Output the (x, y) coordinate of the center of the cell containing the given text.  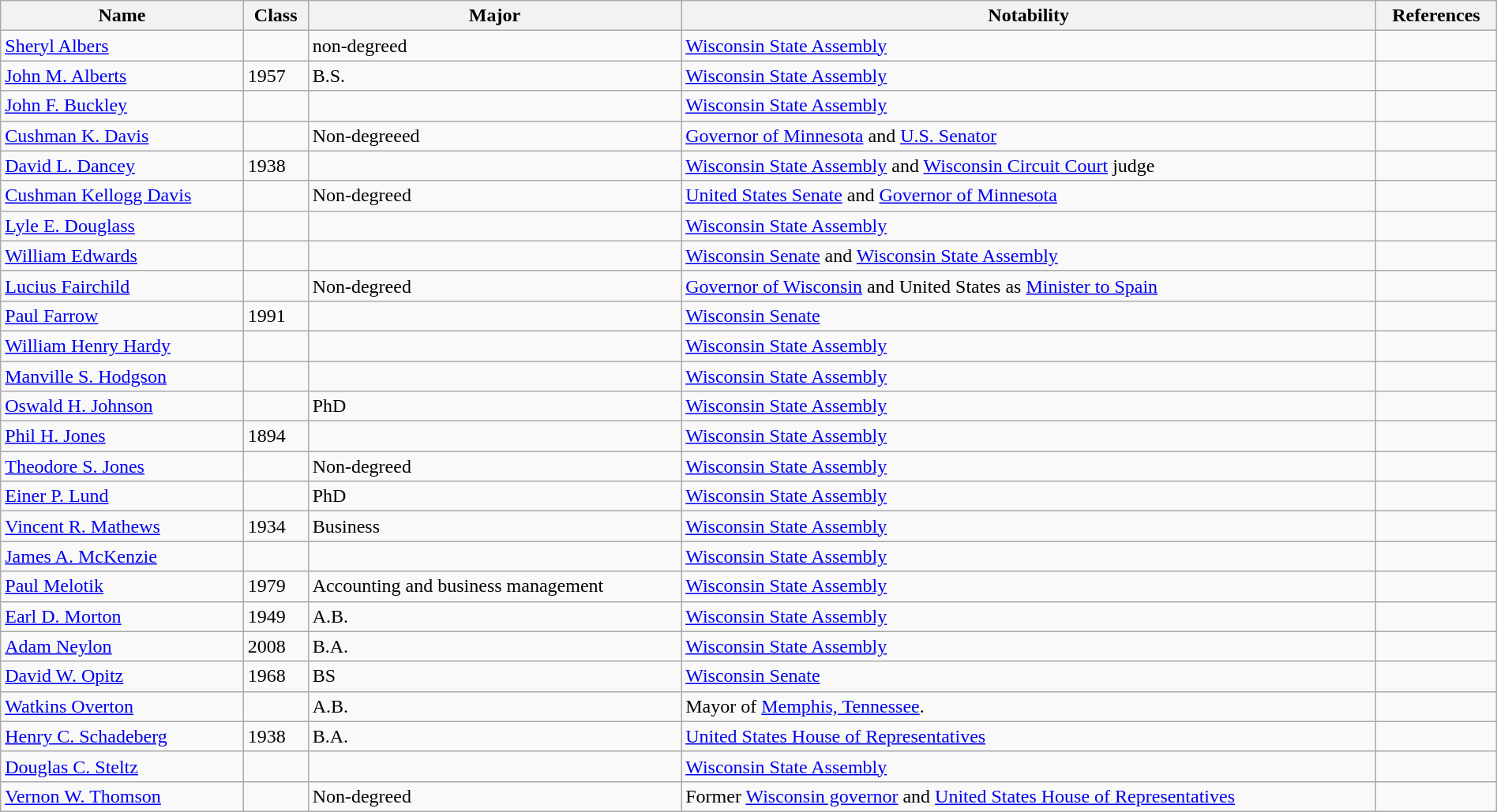
United States House of Representatives (1029, 736)
Manville S. Hodgson (122, 376)
B.S. (494, 76)
Lucius Fairchild (122, 286)
Name (122, 16)
Major (494, 16)
Notability (1029, 16)
Paul Farrow (122, 316)
Cushman K. Davis (122, 136)
United States Senate and Governor of Minnesota (1029, 196)
Wisconsin State Assembly and Wisconsin Circuit Court judge (1029, 166)
1957 (276, 76)
Vernon W. Thomson (122, 796)
Cushman Kellogg Davis (122, 196)
John F. Buckley (122, 106)
Former Wisconsin governor and United States House of Representatives (1029, 796)
2008 (276, 646)
William Edwards (122, 256)
Mayor of Memphis, Tennessee. (1029, 706)
References (1437, 16)
Business (494, 526)
Adam Neylon (122, 646)
non-degreed (494, 46)
Wisconsin Senate and Wisconsin State Assembly (1029, 256)
David W. Opitz (122, 676)
BS (494, 676)
1894 (276, 436)
1934 (276, 526)
Governor of Minnesota and U.S. Senator (1029, 136)
Lyle E. Douglass (122, 226)
William Henry Hardy (122, 346)
1949 (276, 616)
1979 (276, 586)
Governor of Wisconsin and United States as Minister to Spain (1029, 286)
Phil H. Jones (122, 436)
Paul Melotik (122, 586)
Accounting and business management (494, 586)
Oswald H. Johnson (122, 406)
1968 (276, 676)
David L. Dancey (122, 166)
John M. Alberts (122, 76)
Watkins Overton (122, 706)
1991 (276, 316)
Class (276, 16)
Sheryl Albers (122, 46)
Douglas C. Steltz (122, 766)
Theodore S. Jones (122, 466)
Earl D. Morton (122, 616)
Einer P. Lund (122, 496)
Vincent R. Mathews (122, 526)
James A. McKenzie (122, 556)
Non-degreeed (494, 136)
Henry C. Schadeberg (122, 736)
